From the cell containing the given text, extract its center point as (x, y) coordinate. 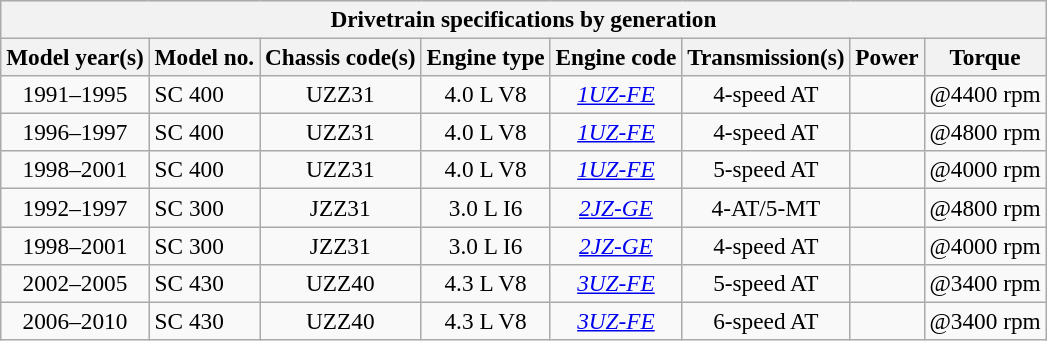
Engine code (616, 57)
Torque (985, 57)
6-speed AT (766, 321)
Chassis code(s) (340, 57)
Model year(s) (75, 57)
Engine type (486, 57)
Power (887, 57)
2006–2010 (75, 321)
2002–2005 (75, 283)
1996–1997 (75, 132)
Model no. (204, 57)
Drivetrain specifications by generation (524, 19)
1992–1997 (75, 208)
Transmission(s) (766, 57)
1991–1995 (75, 95)
@4400 rpm (985, 95)
4-AT/5-MT (766, 208)
